Output the (x, y) coordinate of the center of the cell containing the given text.  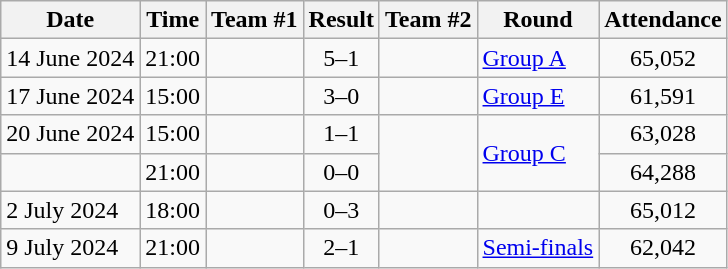
2 July 2024 (70, 210)
20 June 2024 (70, 134)
63,028 (663, 134)
Attendance (663, 20)
Date (70, 20)
Team #1 (255, 20)
1–1 (341, 134)
0–0 (341, 172)
Semi-finals (538, 248)
Time (173, 20)
Team #2 (428, 20)
Round (538, 20)
Group E (538, 96)
65,052 (663, 58)
14 June 2024 (70, 58)
17 June 2024 (70, 96)
5–1 (341, 58)
Group C (538, 153)
Group A (538, 58)
64,288 (663, 172)
0–3 (341, 210)
2–1 (341, 248)
61,591 (663, 96)
3–0 (341, 96)
65,012 (663, 210)
62,042 (663, 248)
18:00 (173, 210)
9 July 2024 (70, 248)
Result (341, 20)
